Find where the given text appears and provide that cell's center as [X, Y] coordinate. 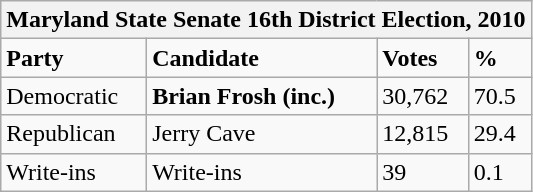
Jerry Cave [262, 134]
Republican [74, 134]
70.5 [500, 96]
Brian Frosh (inc.) [262, 96]
Votes [422, 58]
Democratic [74, 96]
Party [74, 58]
% [500, 58]
Candidate [262, 58]
Maryland State Senate 16th District Election, 2010 [266, 20]
29.4 [500, 134]
12,815 [422, 134]
0.1 [500, 172]
30,762 [422, 96]
39 [422, 172]
